From the cell containing the given text, extract its center point as (X, Y) coordinate. 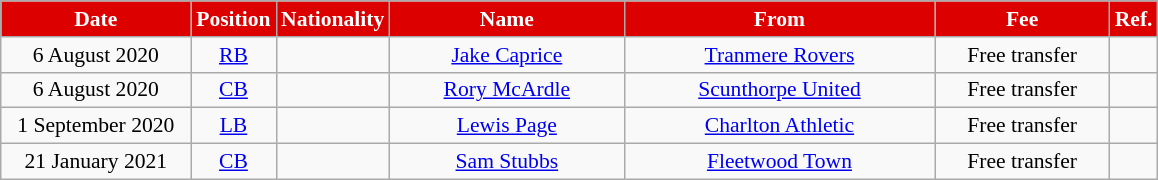
Sam Stubbs (506, 162)
Charlton Athletic (779, 126)
From (779, 19)
RB (234, 55)
Ref. (1134, 19)
Date (96, 19)
Fleetwood Town (779, 162)
Name (506, 19)
Jake Caprice (506, 55)
Tranmere Rovers (779, 55)
21 January 2021 (96, 162)
Fee (1022, 19)
LB (234, 126)
Lewis Page (506, 126)
Nationality (332, 19)
Rory McArdle (506, 90)
1 September 2020 (96, 126)
Scunthorpe United (779, 90)
Position (234, 19)
